Output the [X, Y] coordinate of the center of the cell containing the given text.  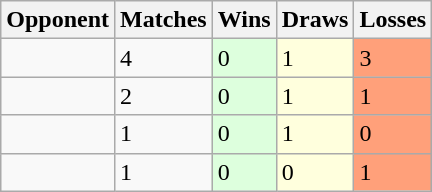
Matches [164, 20]
Wins [244, 20]
3 [393, 58]
Opponent [58, 20]
4 [164, 58]
Draws [315, 20]
2 [164, 96]
Losses [393, 20]
